From the cell containing the given text, extract its center point as [x, y] coordinate. 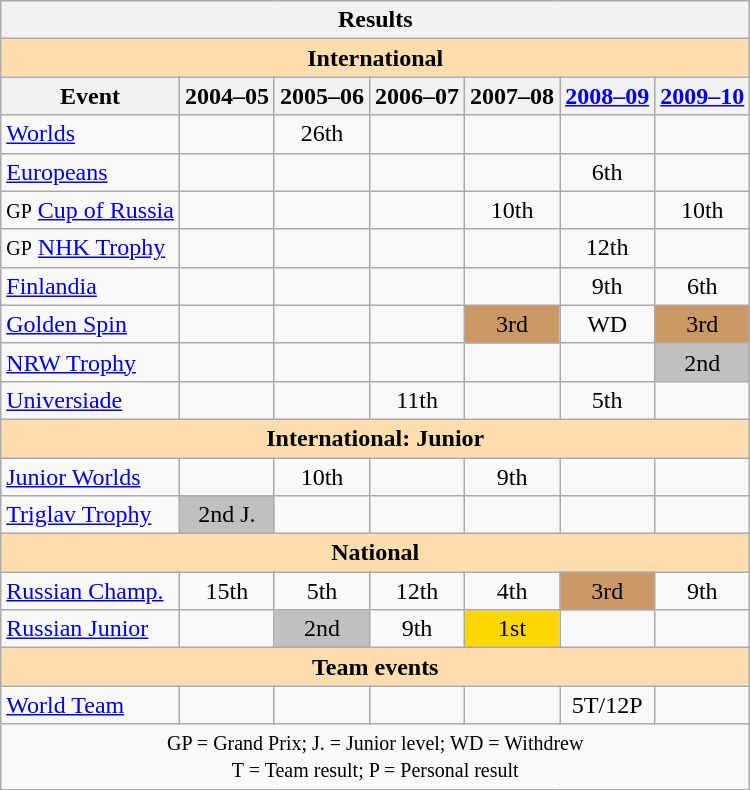
Junior Worlds [90, 477]
WD [608, 324]
Golden Spin [90, 324]
GP NHK Trophy [90, 248]
National [376, 553]
Europeans [90, 172]
2007–08 [512, 96]
1st [512, 629]
2008–09 [608, 96]
26th [322, 134]
NRW Trophy [90, 362]
Universiade [90, 400]
Russian Junior [90, 629]
Russian Champ. [90, 591]
GP = Grand Prix; J. = Junior level; WD = Withdrew T = Team result; P = Personal result [376, 756]
5T/12P [608, 705]
International [376, 58]
Results [376, 20]
Finlandia [90, 286]
2006–07 [418, 96]
Event [90, 96]
15th [226, 591]
2009–10 [702, 96]
GP Cup of Russia [90, 210]
World Team [90, 705]
International: Junior [376, 438]
2004–05 [226, 96]
Triglav Trophy [90, 515]
Team events [376, 667]
2nd J. [226, 515]
2005–06 [322, 96]
4th [512, 591]
11th [418, 400]
Worlds [90, 134]
